Identify which cell holds the provided text, then report its (X, Y) central coordinate. 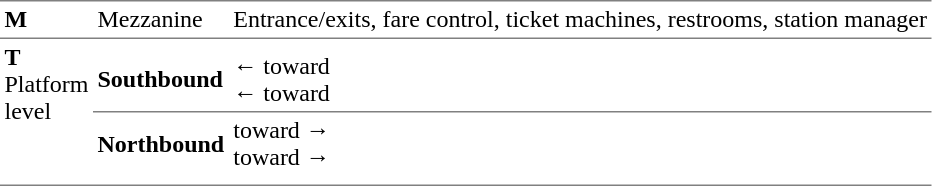
toward → toward → (580, 144)
Southbound (161, 80)
M (46, 19)
Northbound (161, 144)
← toward ← toward (580, 80)
Entrance/exits, fare control, ticket machines, restrooms, station manager (580, 19)
TPlatform level (46, 112)
Mezzanine (161, 19)
